Detect which cell encompasses the target text, then output its (X, Y) center coordinate. 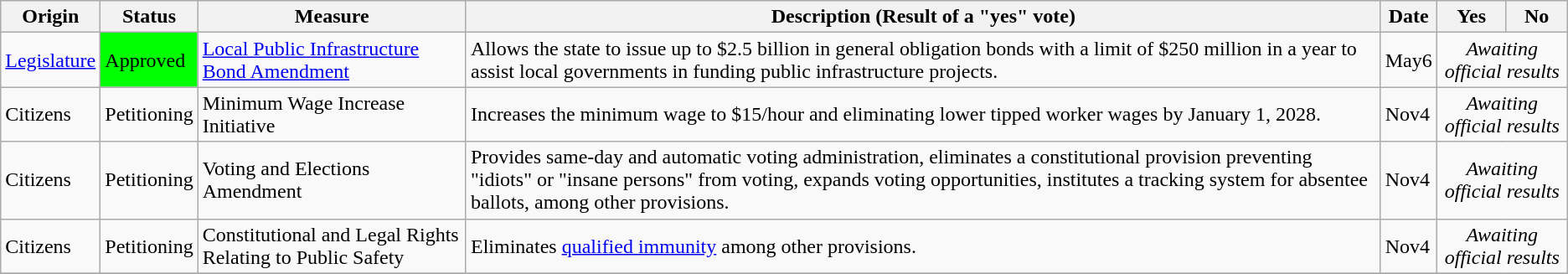
Constitutional and Legal Rights Relating to Public Safety (332, 246)
Eliminates qualified immunity among other provisions. (923, 246)
Increases the minimum wage to $15/hour and eliminating lower tipped worker wages by January 1, 2028. (923, 114)
Origin (50, 17)
Local Public Infrastructure Bond Amendment (332, 60)
Legislature (50, 60)
Voting and Elections Amendment (332, 180)
Approved (149, 60)
Yes (1471, 17)
No (1536, 17)
Description (Result of a "yes" vote) (923, 17)
Minimum Wage Increase Initiative (332, 114)
Measure (332, 17)
May6 (1409, 60)
Date (1409, 17)
Status (149, 17)
